Pinpoint the cell where the given text exists, returning its [X, Y] midpoint coordinate. 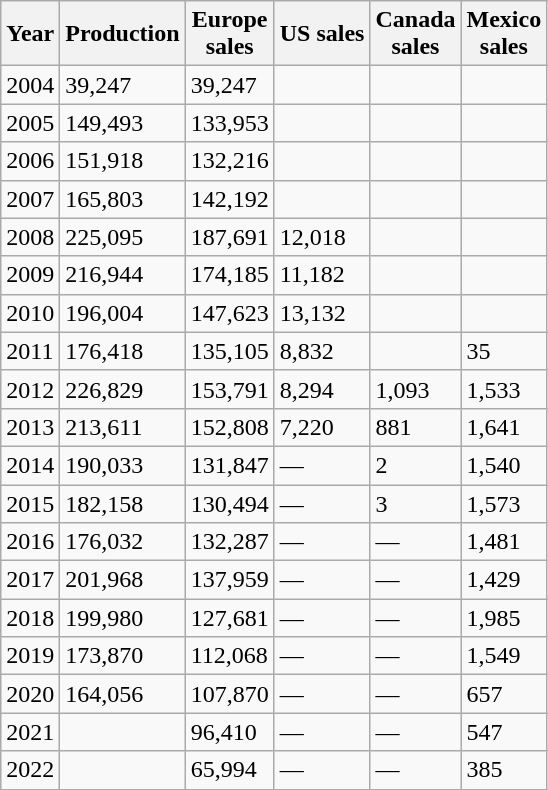
131,847 [230, 465]
1,540 [504, 465]
Mexicosales [504, 34]
547 [504, 732]
8,294 [322, 389]
2008 [30, 237]
65,994 [230, 770]
Europesales [230, 34]
142,192 [230, 199]
1,985 [504, 618]
149,493 [122, 123]
151,918 [122, 161]
Production [122, 34]
137,959 [230, 580]
176,418 [122, 351]
147,623 [230, 313]
2020 [30, 694]
Canadasales [416, 34]
132,216 [230, 161]
657 [504, 694]
153,791 [230, 389]
135,105 [230, 351]
Year [30, 34]
213,611 [122, 427]
127,681 [230, 618]
385 [504, 770]
2012 [30, 389]
2015 [30, 503]
174,185 [230, 275]
187,691 [230, 237]
1,093 [416, 389]
2021 [30, 732]
96,410 [230, 732]
112,068 [230, 656]
1,533 [504, 389]
176,032 [122, 542]
2010 [30, 313]
2004 [30, 85]
7,220 [322, 427]
11,182 [322, 275]
190,033 [122, 465]
8,832 [322, 351]
152,808 [230, 427]
35 [504, 351]
2007 [30, 199]
881 [416, 427]
2006 [30, 161]
13,132 [322, 313]
1,549 [504, 656]
US sales [322, 34]
3 [416, 503]
173,870 [122, 656]
2011 [30, 351]
165,803 [122, 199]
1,573 [504, 503]
216,944 [122, 275]
196,004 [122, 313]
1,641 [504, 427]
226,829 [122, 389]
133,953 [230, 123]
2017 [30, 580]
2022 [30, 770]
2016 [30, 542]
2013 [30, 427]
182,158 [122, 503]
1,429 [504, 580]
2009 [30, 275]
201,968 [122, 580]
12,018 [322, 237]
164,056 [122, 694]
2005 [30, 123]
2018 [30, 618]
107,870 [230, 694]
130,494 [230, 503]
199,980 [122, 618]
2 [416, 465]
2019 [30, 656]
225,095 [122, 237]
2014 [30, 465]
1,481 [504, 542]
132,287 [230, 542]
